Detect which cell encompasses the target text, then output its [x, y] center coordinate. 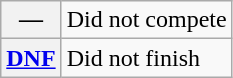
Did not finish [146, 58]
— [31, 20]
Did not compete [146, 20]
DNF [31, 58]
